From the cell containing the given text, extract its center point as [x, y] coordinate. 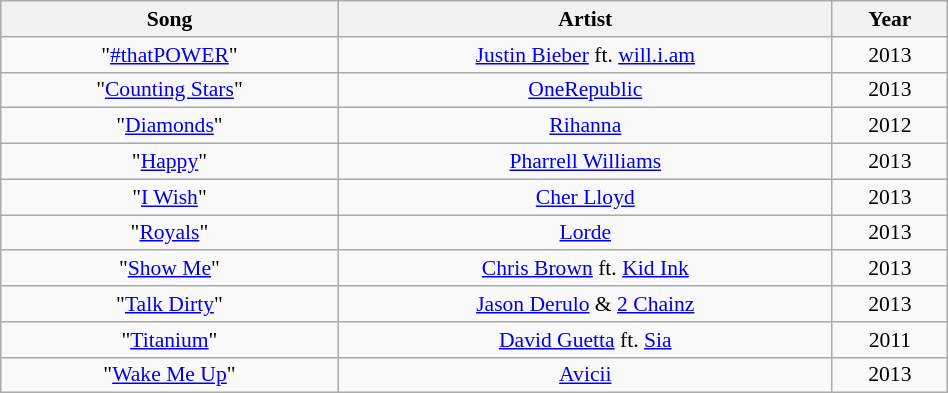
"Titanium" [170, 340]
"Counting Stars" [170, 90]
Lorde [585, 233]
"Wake Me Up" [170, 375]
Cher Lloyd [585, 197]
Year [890, 19]
Avicii [585, 375]
"I Wish" [170, 197]
"Talk Dirty" [170, 304]
Justin Bieber ft. will.i.am [585, 55]
Pharrell Williams [585, 162]
OneRepublic [585, 90]
David Guetta ft. Sia [585, 340]
"#thatPOWER" [170, 55]
2011 [890, 340]
2012 [890, 126]
Song [170, 19]
Rihanna [585, 126]
Chris Brown ft. Kid Ink [585, 269]
Artist [585, 19]
"Show Me" [170, 269]
"Happy" [170, 162]
Jason Derulo & 2 Chainz [585, 304]
"Diamonds" [170, 126]
"Royals" [170, 233]
